Output the [x, y] coordinate of the center of the cell containing the given text.  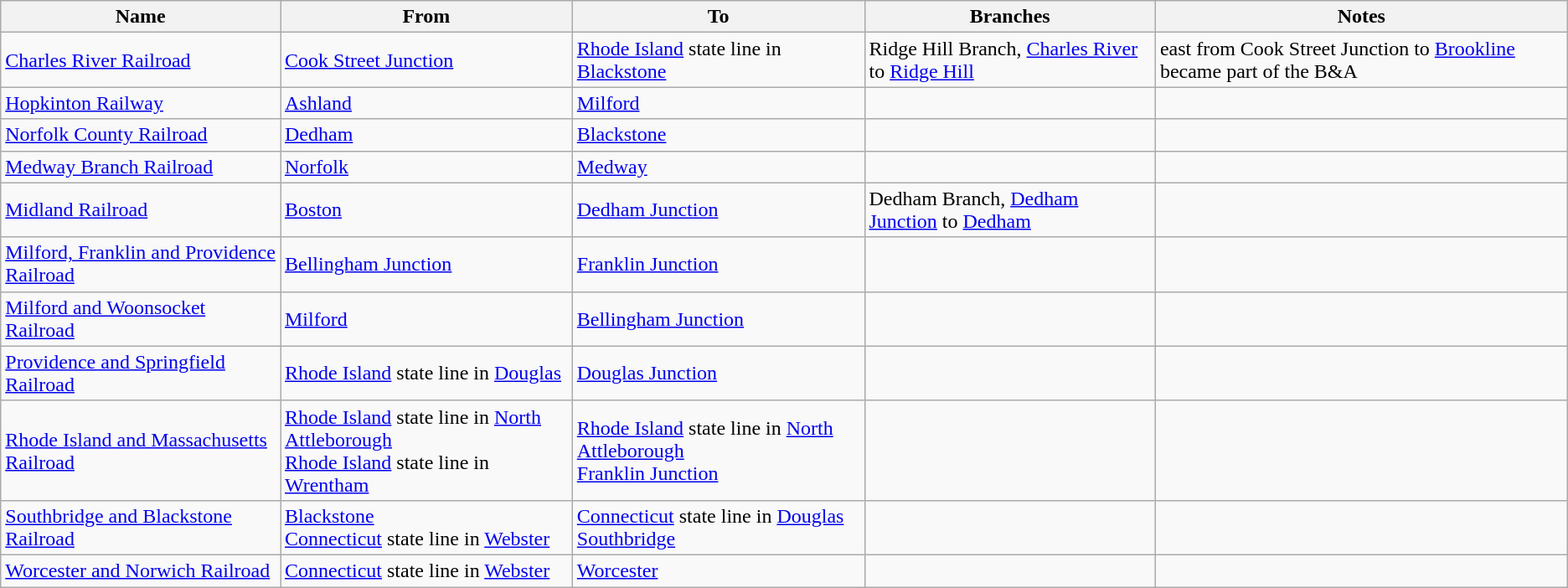
Worcester and Norwich Railroad [141, 570]
Providence and Springfield Railroad [141, 374]
BlackstoneConnecticut state line in Webster [426, 528]
Dedham [426, 135]
Rhode Island state line in Blackstone [719, 60]
Blackstone [719, 135]
Rhode Island and Massachusetts Railroad [141, 451]
Cook Street Junction [426, 60]
east from Cook Street Junction to Brookline became part of the B&A [1361, 60]
Dedham Branch, Dedham Junction to Dedham [1010, 209]
Boston [426, 209]
Branches [1010, 17]
Rhode Island state line in Douglas [426, 374]
Norfolk [426, 167]
Franklin Junction [719, 265]
Medway Branch Railroad [141, 167]
Charles River Railroad [141, 60]
Ashland [426, 103]
Worcester [719, 570]
Norfolk County Railroad [141, 135]
Connecticut state line in Webster [426, 570]
Ridge Hill Branch, Charles River to Ridge Hill [1010, 60]
Milford, Franklin and Providence Railroad [141, 265]
Rhode Island state line in North AttleboroughFranklin Junction [719, 451]
Notes [1361, 17]
Southbridge and Blackstone Railroad [141, 528]
Midland Railroad [141, 209]
Name [141, 17]
Hopkinton Railway [141, 103]
Dedham Junction [719, 209]
Connecticut state line in DouglasSouthbridge [719, 528]
Medway [719, 167]
To [719, 17]
Milford and Woonsocket Railroad [141, 318]
Douglas Junction [719, 374]
From [426, 17]
Rhode Island state line in North AttleboroughRhode Island state line in Wrentham [426, 451]
